Search for the cell housing the specified text and yield its (X, Y) center coordinate. 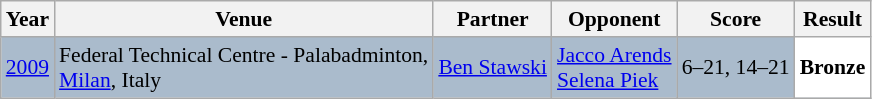
Venue (244, 19)
Partner (492, 19)
2009 (28, 68)
6–21, 14–21 (736, 68)
Federal Technical Centre - Palabadminton,Milan, Italy (244, 68)
Bronze (833, 68)
Year (28, 19)
Score (736, 19)
Result (833, 19)
Ben Stawski (492, 68)
Opponent (614, 19)
Jacco Arends Selena Piek (614, 68)
